For the text-containing cell, return its midpoint in [X, Y] coordinate format. 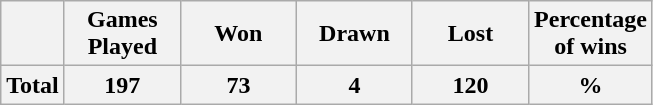
Games Played [122, 34]
Won [238, 34]
Lost [470, 34]
4 [354, 85]
Drawn [354, 34]
73 [238, 85]
Total [33, 85]
Percentage of wins [591, 34]
197 [122, 85]
% [591, 85]
120 [470, 85]
